Extract the (x, y) coordinate from the center of the cell holding the provided text.  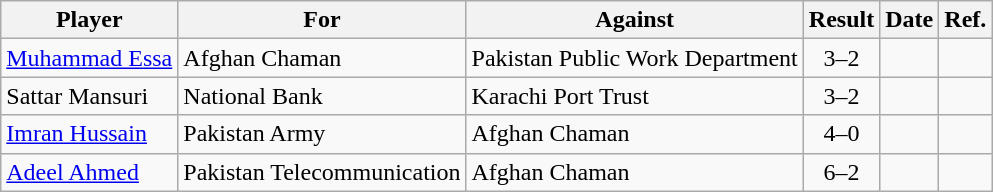
Adeel Ahmed (90, 172)
Pakistan Army (322, 134)
6–2 (841, 172)
For (322, 20)
Imran Hussain (90, 134)
Result (841, 20)
Against (634, 20)
Muhammad Essa (90, 58)
Player (90, 20)
Ref. (966, 20)
Pakistan Telecommunication (322, 172)
Sattar Mansuri (90, 96)
National Bank (322, 96)
Karachi Port Trust (634, 96)
4–0 (841, 134)
Date (910, 20)
Pakistan Public Work Department (634, 58)
